Search for the cell housing the specified text and yield its (x, y) center coordinate. 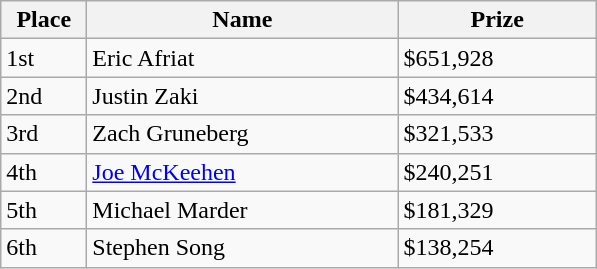
2nd (44, 96)
Name (242, 20)
Prize (498, 20)
$138,254 (498, 248)
5th (44, 210)
Stephen Song (242, 248)
$434,614 (498, 96)
Place (44, 20)
Eric Afriat (242, 58)
Joe McKeehen (242, 172)
$240,251 (498, 172)
3rd (44, 134)
6th (44, 248)
$321,533 (498, 134)
$651,928 (498, 58)
1st (44, 58)
Justin Zaki (242, 96)
Michael Marder (242, 210)
$181,329 (498, 210)
4th (44, 172)
Zach Gruneberg (242, 134)
